Extract the (X, Y) coordinate from the center of the cell holding the provided text.  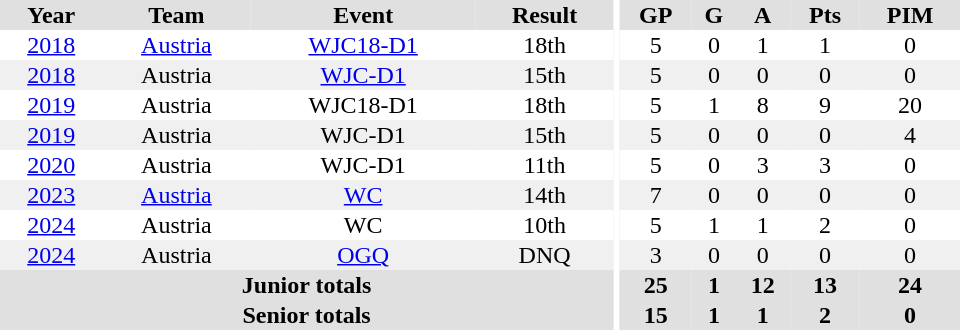
2020 (51, 165)
A (763, 15)
Year (51, 15)
25 (656, 285)
13 (825, 285)
10th (544, 225)
OGQ (363, 255)
Event (363, 15)
Result (544, 15)
20 (910, 105)
15 (656, 315)
Team (176, 15)
7 (656, 195)
DNQ (544, 255)
Pts (825, 15)
12 (763, 285)
9 (825, 105)
GP (656, 15)
14th (544, 195)
Junior totals (306, 285)
11th (544, 165)
Senior totals (306, 315)
G (714, 15)
2023 (51, 195)
8 (763, 105)
4 (910, 135)
PIM (910, 15)
24 (910, 285)
